Identify which cell holds the provided text, then report its (X, Y) central coordinate. 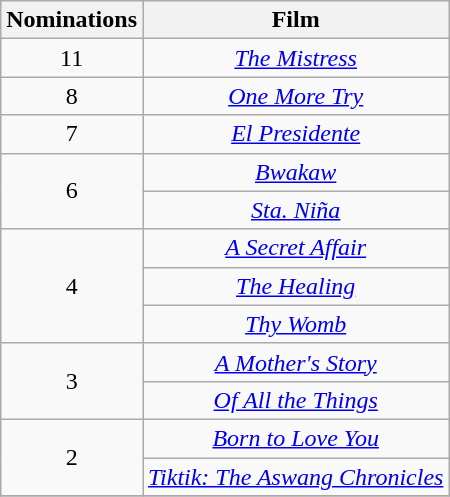
8 (72, 96)
Born to Love You (295, 438)
Film (295, 20)
One More Try (295, 96)
2 (72, 457)
6 (72, 191)
Nominations (72, 20)
The Mistress (295, 58)
Thy Womb (295, 324)
The Healing (295, 286)
7 (72, 134)
4 (72, 286)
11 (72, 58)
A Secret Affair (295, 248)
3 (72, 381)
Of All the Things (295, 400)
Tiktik: The Aswang Chronicles (295, 477)
A Mother's Story (295, 362)
Sta. Niña (295, 210)
Bwakaw (295, 172)
El Presidente (295, 134)
